Detect which cell encompasses the target text, then output its [X, Y] center coordinate. 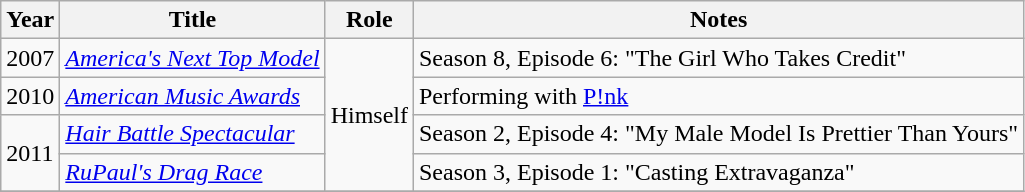
Season 8, Episode 6: "The Girl Who Takes Credit" [718, 58]
Season 2, Episode 4: "My Male Model Is Prettier Than Yours" [718, 134]
Notes [718, 20]
Season 3, Episode 1: "Casting Extravaganza" [718, 172]
Hair Battle Spectacular [192, 134]
Performing with P!nk [718, 96]
American Music Awards [192, 96]
Role [369, 20]
Title [192, 20]
2007 [30, 58]
2011 [30, 153]
2010 [30, 96]
Year [30, 20]
America's Next Top Model [192, 58]
RuPaul's Drag Race [192, 172]
Himself [369, 115]
